Locate the cell with the specified text and output its [x, y] center coordinate. 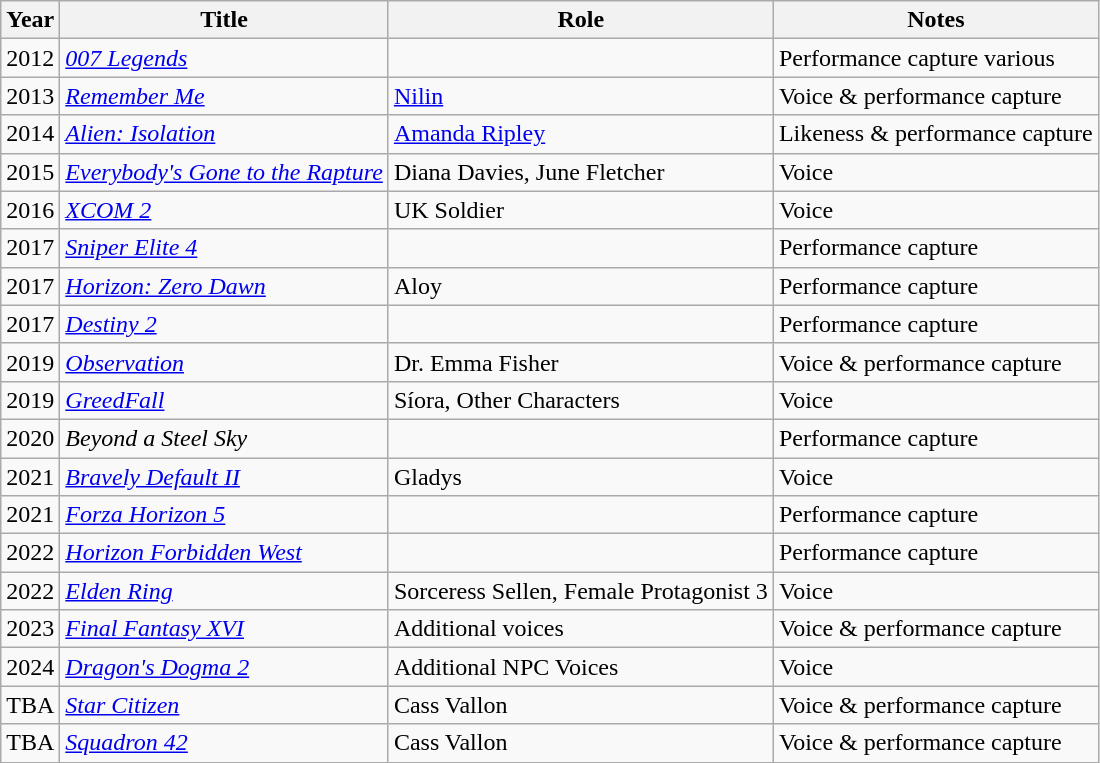
Destiny 2 [224, 324]
Everybody's Gone to the Rapture [224, 172]
Beyond a Steel Sky [224, 438]
Sorceress Sellen, Female Protagonist 3 [580, 591]
Title [224, 20]
Síora, Other Characters [580, 400]
Performance capture various [936, 58]
Role [580, 20]
Year [30, 20]
Alien: Isolation [224, 134]
Additional voices [580, 629]
Nilin [580, 96]
Likeness & performance capture [936, 134]
Horizon: Zero Dawn [224, 286]
2016 [30, 210]
Observation [224, 362]
Bravely Default II [224, 477]
Elden Ring [224, 591]
Star Citizen [224, 705]
2024 [30, 667]
Gladys [580, 477]
XCOM 2 [224, 210]
Notes [936, 20]
2023 [30, 629]
2015 [30, 172]
Squadron 42 [224, 743]
2014 [30, 134]
Dragon's Dogma 2 [224, 667]
Dr. Emma Fisher [580, 362]
Horizon Forbidden West [224, 553]
Diana Davies, June Fletcher [580, 172]
GreedFall [224, 400]
Sniper Elite 4 [224, 248]
Final Fantasy XVI [224, 629]
Aloy [580, 286]
2012 [30, 58]
Additional NPC Voices [580, 667]
Amanda Ripley [580, 134]
Forza Horizon 5 [224, 515]
2013 [30, 96]
UK Soldier [580, 210]
2020 [30, 438]
007 Legends [224, 58]
Remember Me [224, 96]
